Locate the cell with the specified text and output its (X, Y) center coordinate. 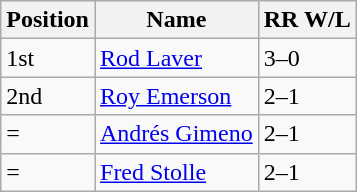
Name (176, 20)
RR W/L (307, 20)
Andrés Gimeno (176, 134)
Fred Stolle (176, 172)
Roy Emerson (176, 96)
2nd (48, 96)
3–0 (307, 58)
Position (48, 20)
Rod Laver (176, 58)
1st (48, 58)
